Determine the (x, y) coordinate at the center of the cell enclosing the given text.  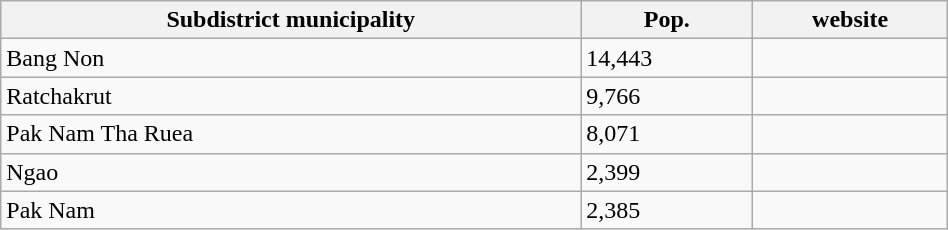
Subdistrict municipality (291, 20)
website (850, 20)
9,766 (667, 96)
Bang Non (291, 58)
Pop. (667, 20)
Pak Nam (291, 210)
8,071 (667, 134)
Ratchakrut (291, 96)
Pak Nam Tha Ruea (291, 134)
Ngao (291, 172)
2,399 (667, 172)
14,443 (667, 58)
2,385 (667, 210)
